Output the [X, Y] coordinate of the center of the cell containing the given text.  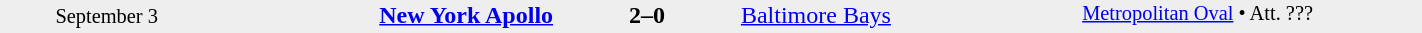
September 3 [106, 16]
Metropolitan Oval • Att. ??? [1252, 16]
Baltimore Bays [910, 15]
New York Apollo [384, 15]
2–0 [648, 15]
